Extract the [X, Y] coordinate from the center of the cell holding the provided text.  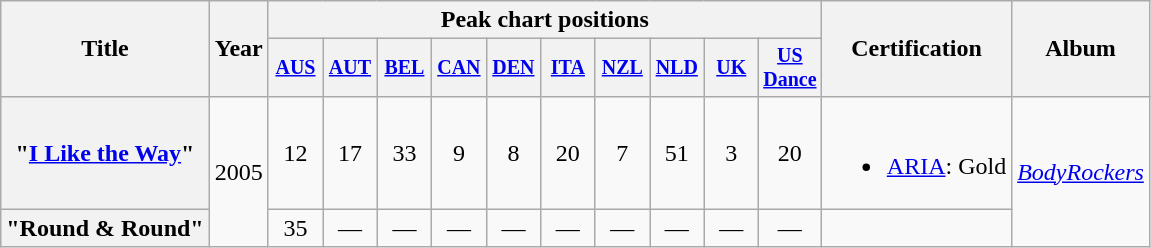
33 [404, 152]
9 [459, 152]
Title [105, 49]
BEL [404, 68]
12 [295, 152]
Year [238, 49]
DEN [513, 68]
51 [677, 152]
CAN [459, 68]
Certification [916, 49]
"Round & Round" [105, 228]
USDance [790, 68]
7 [622, 152]
BodyRockers [1081, 172]
ITA [568, 68]
2005 [238, 172]
17 [350, 152]
35 [295, 228]
Peak chart positions [544, 20]
AUS [295, 68]
Album [1081, 49]
NZL [622, 68]
UK [731, 68]
AUT [350, 68]
ARIA: Gold [916, 152]
8 [513, 152]
"I Like the Way" [105, 152]
NLD [677, 68]
3 [731, 152]
